Identify which cell holds the provided text, then report its (x, y) central coordinate. 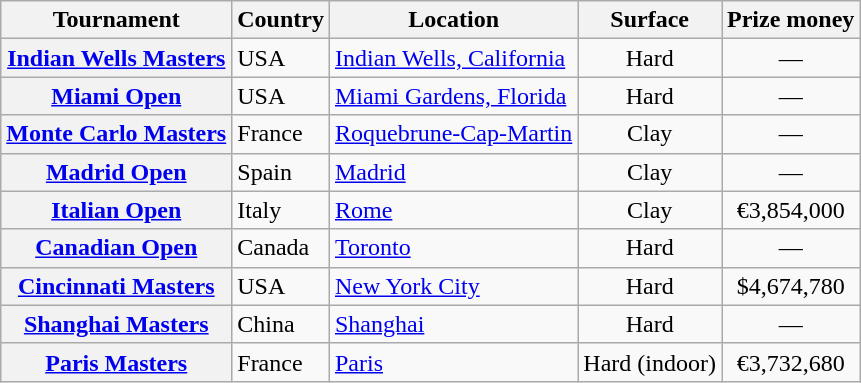
New York City (453, 286)
China (281, 324)
Shanghai Masters (116, 324)
Roquebrune-Cap-Martin (453, 134)
Madrid (453, 172)
Indian Wells Masters (116, 58)
Hard (indoor) (650, 362)
Location (453, 20)
Shanghai (453, 324)
Miami Open (116, 96)
Prize money (791, 20)
Surface (650, 20)
$4,674,780 (791, 286)
Rome (453, 210)
Paris (453, 362)
Monte Carlo Masters (116, 134)
Canadian Open (116, 248)
Cincinnati Masters (116, 286)
Indian Wells, California (453, 58)
Miami Gardens, Florida (453, 96)
€3,732,680 (791, 362)
Italy (281, 210)
Canada (281, 248)
Toronto (453, 248)
Spain (281, 172)
Italian Open (116, 210)
Madrid Open (116, 172)
Tournament (116, 20)
Country (281, 20)
Paris Masters (116, 362)
€3,854,000 (791, 210)
